Determine the (x, y) coordinate at the center of the cell enclosing the given text.  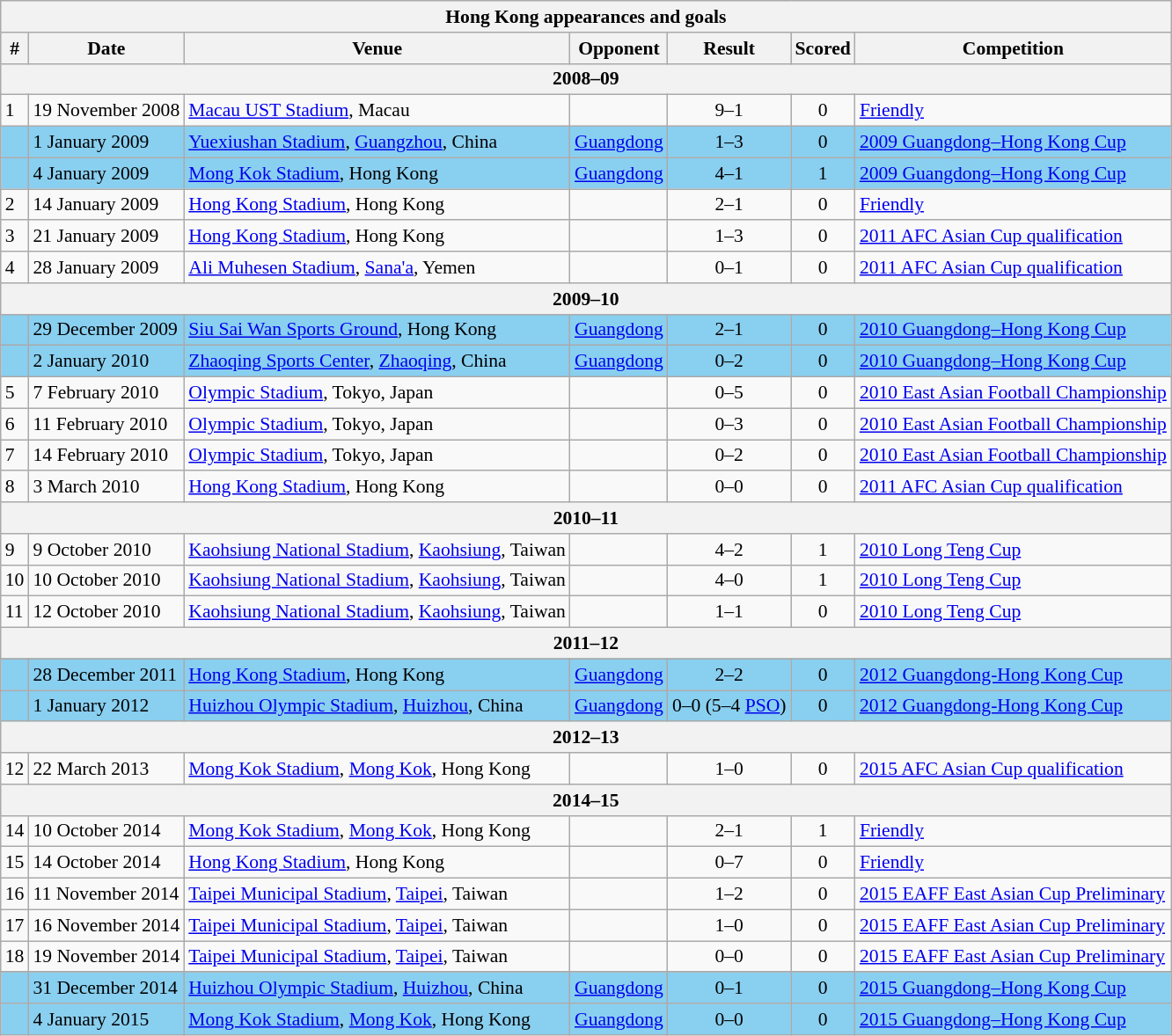
9 (15, 550)
Competition (1014, 48)
11 (15, 612)
7 (15, 456)
9 October 2010 (106, 550)
4–0 (729, 580)
Date (106, 48)
10 (15, 580)
11 February 2010 (106, 424)
Macau UST Stadium, Macau (377, 111)
1 January 2012 (106, 706)
16 November 2014 (106, 925)
2011–12 (586, 644)
0–3 (729, 424)
Result (729, 48)
Venue (377, 48)
2008–09 (586, 79)
8 (15, 487)
Mong Kok Stadium, Hong Kong (377, 173)
10 October 2010 (106, 580)
2012–13 (586, 738)
21 January 2009 (106, 237)
14 October 2014 (106, 863)
Opponent (619, 48)
# (15, 48)
2014–15 (586, 800)
6 (15, 424)
Yuexiushan Stadium, Guangzhou, China (377, 142)
12 October 2010 (106, 612)
9–1 (729, 111)
7 February 2010 (106, 393)
2010–11 (586, 518)
4–2 (729, 550)
15 (15, 863)
Hong Kong appearances and goals (586, 17)
12 (15, 769)
1 January 2009 (106, 142)
29 December 2009 (106, 330)
1–2 (729, 894)
2009–10 (586, 299)
18 (15, 957)
16 (15, 894)
Zhaoqing Sports Center, Zhaoqing, China (377, 361)
4–1 (729, 173)
2 (15, 205)
14 February 2010 (106, 456)
4 January 2009 (106, 173)
11 November 2014 (106, 894)
5 (15, 393)
14 January 2009 (106, 205)
0–5 (729, 393)
22 March 2013 (106, 769)
17 (15, 925)
4 January 2015 (106, 1019)
2 January 2010 (106, 361)
Ali Muhesen Stadium, Sana'a, Yemen (377, 267)
19 November 2008 (106, 111)
28 December 2011 (106, 675)
Scored (824, 48)
3 (15, 237)
2–2 (729, 675)
Siu Sai Wan Sports Ground, Hong Kong (377, 330)
1–1 (729, 612)
2015 AFC Asian Cup qualification (1014, 769)
0–7 (729, 863)
19 November 2014 (106, 957)
0–0 (5–4 PSO) (729, 706)
28 January 2009 (106, 267)
14 (15, 831)
3 March 2010 (106, 487)
31 December 2014 (106, 989)
4 (15, 267)
10 October 2014 (106, 831)
